From the cell containing the given text, extract its center point as [x, y] coordinate. 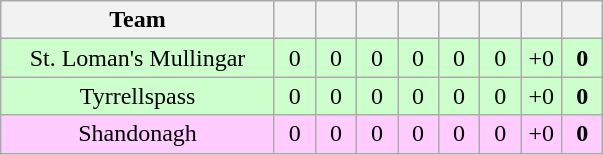
Shandonagh [138, 134]
Tyrrellspass [138, 96]
St. Loman's Mullingar [138, 58]
Team [138, 20]
